Pinpoint the cell where the given text exists, returning its (x, y) midpoint coordinate. 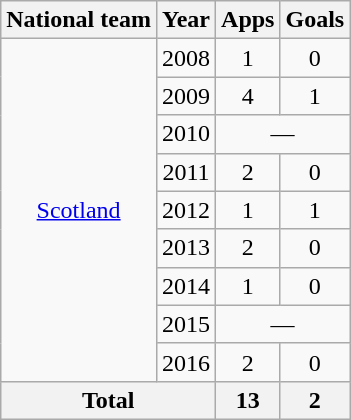
4 (248, 96)
2013 (186, 248)
Year (186, 20)
Scotland (79, 210)
2015 (186, 324)
2008 (186, 58)
2010 (186, 134)
2009 (186, 96)
13 (248, 400)
2011 (186, 172)
Apps (248, 20)
2014 (186, 286)
2016 (186, 362)
Total (108, 400)
2012 (186, 210)
National team (79, 20)
Goals (315, 20)
